Provide the (X, Y) coordinate of the cell's center where the given text is located.  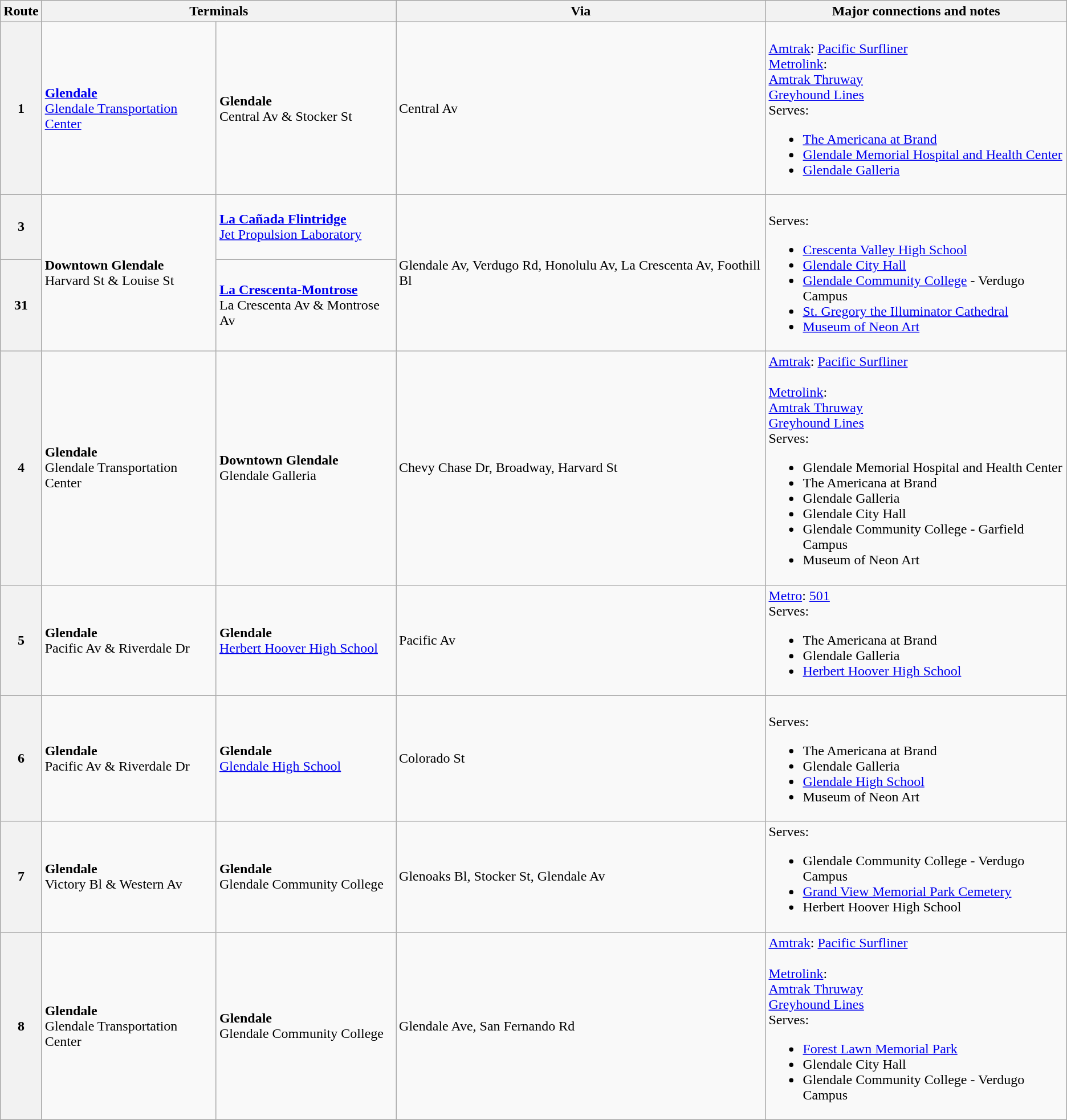
Glendale Herbert Hoover High School (306, 640)
Metro: 501Serves:The Americana at BrandGlendale GalleriaHerbert Hoover High School (916, 640)
Glendale Victory Bl & Western Av (129, 877)
8 (21, 1026)
7 (21, 877)
Glendale Central Av & Stocker St (306, 108)
Glenoaks Bl, Stocker St, Glendale Av (581, 877)
Downtown Glendale Glendale Galleria (306, 468)
Central Av (581, 108)
4 (21, 468)
La Crescenta-Montrose La Crescenta Av & Montrose Av (306, 306)
3 (21, 227)
1 (21, 108)
Terminals (219, 11)
Serves:The Americana at BrandGlendale GalleriaGlendale High SchoolMuseum of Neon Art (916, 758)
Chevy Chase Dr, Broadway, Harvard St (581, 468)
Via (581, 11)
Route (21, 11)
6 (21, 758)
Major connections and notes (916, 11)
31 (21, 306)
Downtown Glendale Harvard St & Louise St (129, 272)
Glendale Av, Verdugo Rd, Honolulu Av, La Crescenta Av, Foothill Bl (581, 272)
Glendale Glendale High School (306, 758)
Colorado St (581, 758)
Pacific Av (581, 640)
5 (21, 640)
La Cañada Flintridge Jet Propulsion Laboratory (306, 227)
Serves:Glendale Community College - Verdugo CampusGrand View Memorial Park CemeteryHerbert Hoover High School (916, 877)
Glendale Ave, San Fernando Rd (581, 1026)
